Return [X, Y] of the center of cell containing provided text 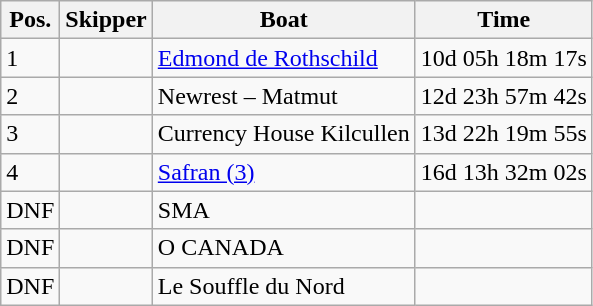
4 [30, 172]
Safran (3) [284, 172]
Edmond de Rothschild [284, 58]
10d 05h 18m 17s [504, 58]
Le Souffle du Nord [284, 286]
13d 22h 19m 55s [504, 134]
12d 23h 57m 42s [504, 96]
Boat [284, 20]
O CANADA [284, 248]
2 [30, 96]
16d 13h 32m 02s [504, 172]
Pos. [30, 20]
Skipper [106, 20]
Time [504, 20]
SMA [284, 210]
1 [30, 58]
Currency House Kilcullen [284, 134]
3 [30, 134]
Newrest – Matmut [284, 96]
